For the text-containing cell, return its midpoint in [x, y] coordinate format. 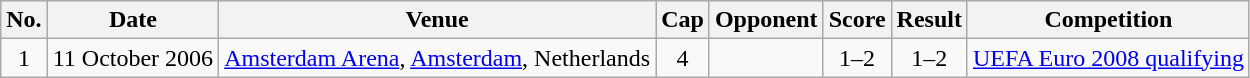
Cap [683, 20]
Score [857, 20]
Amsterdam Arena, Amsterdam, Netherlands [438, 58]
Competition [1108, 20]
Opponent [766, 20]
Result [929, 20]
11 October 2006 [132, 58]
Venue [438, 20]
1 [24, 58]
UEFA Euro 2008 qualifying [1108, 58]
4 [683, 58]
Date [132, 20]
No. [24, 20]
